Return the [x, y] coordinate for the center point of the cell that contains the specified text.  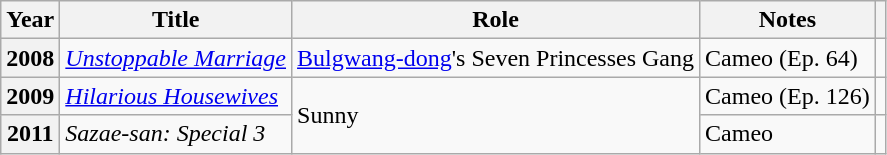
Role [496, 20]
Unstoppable Marriage [176, 58]
Year [30, 20]
Cameo (Ep. 64) [788, 58]
Sunny [496, 115]
2009 [30, 96]
Title [176, 20]
Bulgwang-dong's Seven Princesses Gang [496, 58]
Notes [788, 20]
Cameo (Ep. 126) [788, 96]
Hilarious Housewives [176, 96]
2011 [30, 134]
Cameo [788, 134]
2008 [30, 58]
Sazae-san: Special 3 [176, 134]
